Scan for the cell matching the given text and deliver its (X, Y) coordinate at center. 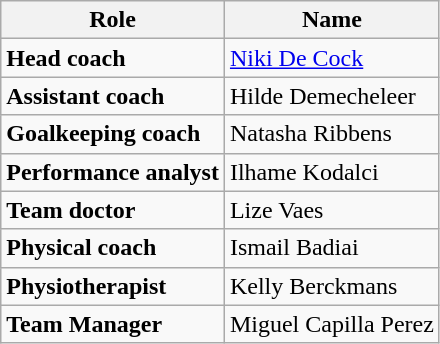
Team doctor (113, 210)
Performance analyst (113, 172)
Ismail Badiai (332, 248)
Goalkeeping coach (113, 134)
Ilhame Kodalci (332, 172)
Natasha Ribbens (332, 134)
Name (332, 20)
Miguel Capilla Perez (332, 324)
Physiotherapist (113, 286)
Kelly Berckmans (332, 286)
Physical coach (113, 248)
Head coach (113, 58)
Lize Vaes (332, 210)
Hilde Demecheleer (332, 96)
Niki De Cock (332, 58)
Role (113, 20)
Team Manager (113, 324)
Assistant coach (113, 96)
